Determine the (x, y) coordinate at the center of the cell enclosing the given text.  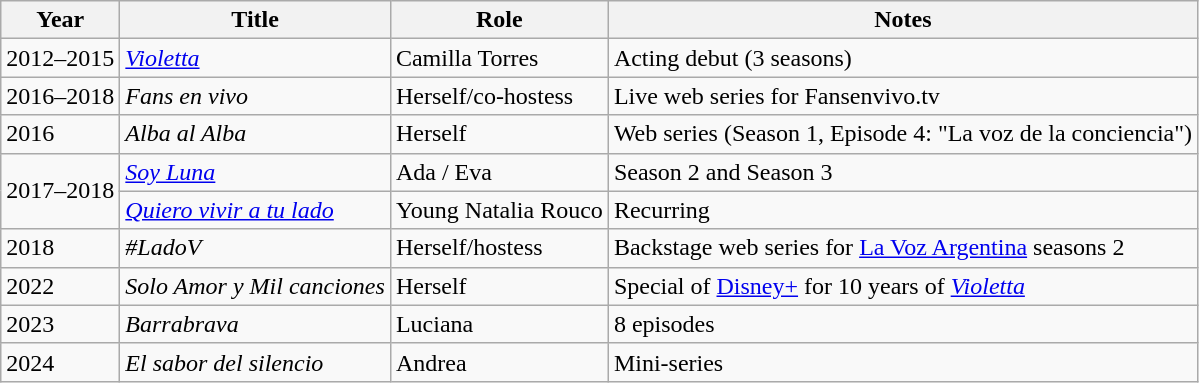
Season 2 and Season 3 (902, 172)
Solo Amor y Mil canciones (256, 286)
Ada / Eva (499, 172)
Luciana (499, 324)
Fans en vivo (256, 96)
Acting debut (3 seasons) (902, 58)
2017–2018 (60, 191)
Web series (Season 1, Episode 4: "La voz de la conciencia") (902, 134)
Live web series for Fansenvivo.tv (902, 96)
Barrabrava (256, 324)
Young Natalia Rouco (499, 210)
#LadoV (256, 248)
Soy Luna (256, 172)
Notes (902, 20)
2022 (60, 286)
Andrea (499, 362)
Camilla Torres (499, 58)
Special of Disney+ for 10 years of Violetta (902, 286)
Recurring (902, 210)
2016 (60, 134)
Herself/hostess (499, 248)
8 episodes (902, 324)
Title (256, 20)
Year (60, 20)
2018 (60, 248)
2016–2018 (60, 96)
Role (499, 20)
Backstage web series for La Voz Argentina seasons 2 (902, 248)
2024 (60, 362)
2023 (60, 324)
2012–2015 (60, 58)
El sabor del silencio (256, 362)
Mini-series (902, 362)
Quiero vivir a tu lado (256, 210)
Violetta (256, 58)
Alba al Alba (256, 134)
Herself/co-hostess (499, 96)
